Detect which cell encompasses the target text, then output its [X, Y] center coordinate. 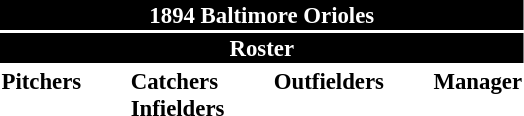
1894 Baltimore Orioles [262, 15]
Roster [262, 48]
